Extract the (x, y) coordinate from the center of the cell holding the provided text.  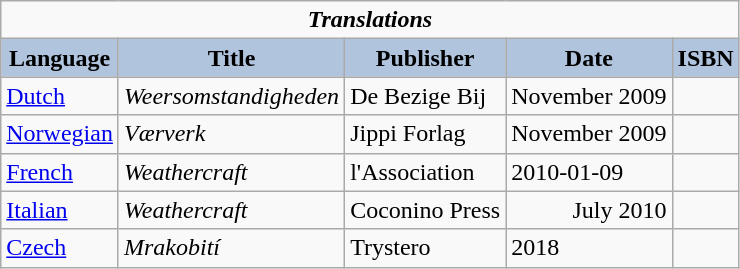
Coconino Press (426, 210)
Language (60, 58)
Publisher (426, 58)
ISBN (706, 58)
Czech (60, 248)
Date (589, 58)
Trystero (426, 248)
Værverk (231, 134)
Norwegian (60, 134)
July 2010 (589, 210)
Translations (370, 20)
Dutch (60, 96)
Italian (60, 210)
Jippi Forlag (426, 134)
French (60, 172)
2018 (589, 248)
De Bezige Bij (426, 96)
Weersomstandigheden (231, 96)
Title (231, 58)
2010-01-09 (589, 172)
Mrakobití (231, 248)
l'Association (426, 172)
